Detect which cell encompasses the target text, then output its [X, Y] center coordinate. 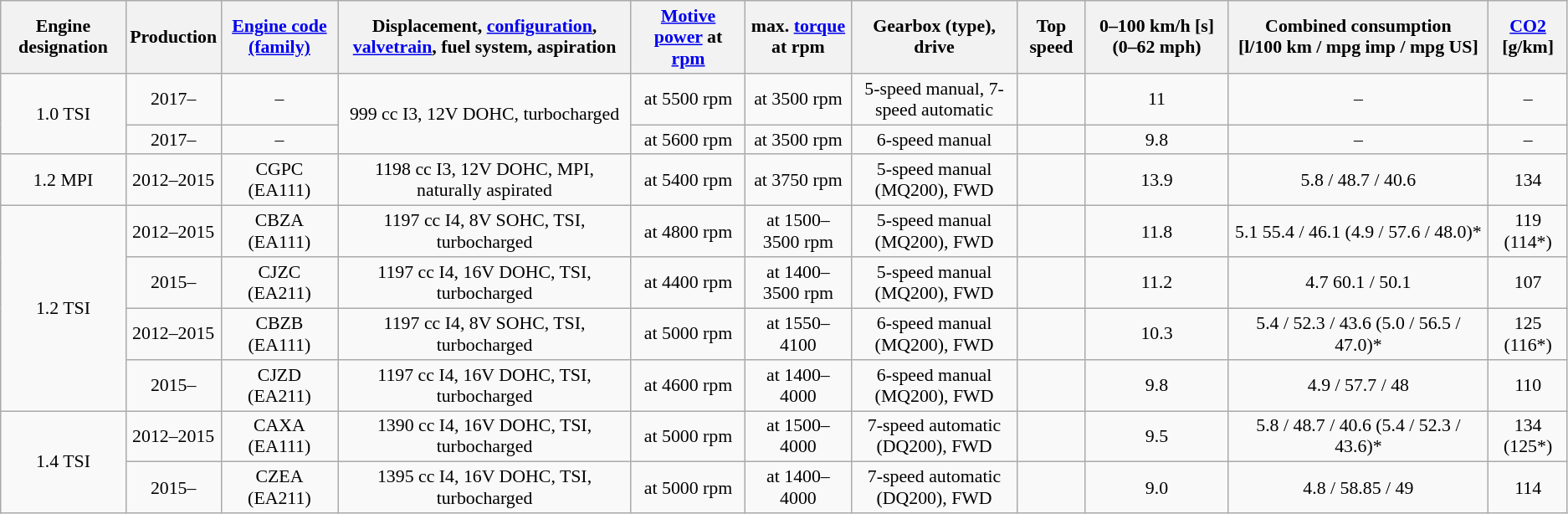
Gearbox (type), drive [934, 37]
CZEA (EA211) [279, 487]
at 1500–4000 [798, 435]
134 [1528, 179]
107 [1528, 281]
11.2 [1156, 281]
999 cc I3, 12V DOHC, turbocharged [485, 114]
CO2 [g/km] [1528, 37]
1390 cc I4, 16V DOHC, TSI, turbocharged [485, 435]
Engine code (family) [279, 37]
6-speed manual [934, 139]
1.4 TSI [64, 461]
13.9 [1156, 179]
1395 cc I4, 16V DOHC, TSI, turbocharged [485, 487]
10.3 [1156, 333]
at 1550–4100 [798, 333]
at 5400 rpm [688, 179]
5.4 / 52.3 / 43.6 (5.0 / 56.5 / 47.0)* [1359, 333]
Production [173, 37]
5.8 / 48.7 / 40.6 (5.4 / 52.3 / 43.6)* [1359, 435]
1.2 MPI [64, 179]
at 1500–3500 rpm [798, 231]
Motive power at rpm [688, 37]
1198 cc I3, 12V DOHC, MPI, naturally aspirated [485, 179]
5.1 55.4 / 46.1 (4.9 / 57.6 / 48.0)* [1359, 231]
Engine designation [64, 37]
4.8 / 58.85 / 49 [1359, 487]
110 [1528, 385]
11.8 [1156, 231]
at 4400 rpm [688, 281]
at 3750 rpm [798, 179]
5.8 / 48.7 / 40.6 [1359, 179]
at 4800 rpm [688, 231]
CGPC (EA111) [279, 179]
CJZD (EA211) [279, 385]
125 (116*) [1528, 333]
at 1400–3500 rpm [798, 281]
Combined consumption [l/100 km / mpg imp / mpg US] [1359, 37]
4.9 / 57.7 / 48 [1359, 385]
0–100 km/h [s] (0–62 mph) [1156, 37]
at 5600 rpm [688, 139]
1.0 TSI [64, 114]
max. torque at rpm [798, 37]
at 4600 rpm [688, 385]
CAXA (EA111) [279, 435]
CBZA (EA111) [279, 231]
at 5500 rpm [688, 99]
Top speed [1051, 37]
114 [1528, 487]
CJZC (EA211) [279, 281]
11 [1156, 99]
CBZB (EA111) [279, 333]
1.2 TSI [64, 308]
5-speed manual, 7-speed automatic [934, 99]
Displacement, configuration, valvetrain, fuel system, aspiration [485, 37]
4.7 60.1 / 50.1 [1359, 281]
134 (125*) [1528, 435]
9.5 [1156, 435]
119 (114*) [1528, 231]
9.0 [1156, 487]
